Extract the (x, y) coordinate from the center of the cell holding the provided text.  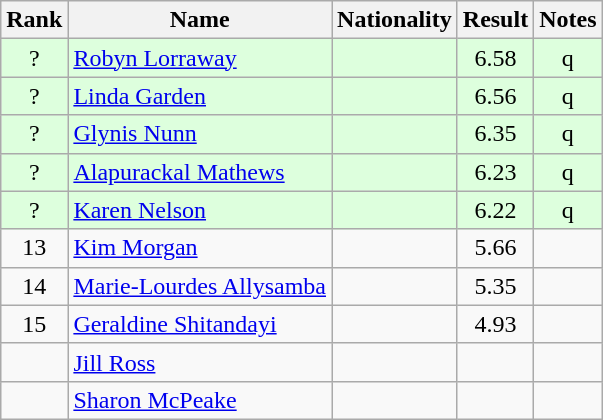
Glynis Nunn (200, 134)
6.23 (495, 172)
15 (34, 324)
Jill Ross (200, 362)
Geraldine Shitandayi (200, 324)
6.58 (495, 58)
Notes (568, 20)
Karen Nelson (200, 210)
6.56 (495, 96)
Sharon McPeake (200, 400)
Linda Garden (200, 96)
14 (34, 286)
Alapurackal Mathews (200, 172)
5.35 (495, 286)
Result (495, 20)
Rank (34, 20)
Kim Morgan (200, 248)
13 (34, 248)
Robyn Lorraway (200, 58)
Marie-Lourdes Allysamba (200, 286)
Nationality (395, 20)
4.93 (495, 324)
Name (200, 20)
6.35 (495, 134)
6.22 (495, 210)
5.66 (495, 248)
